Extract the [X, Y] coordinate from the center of the cell holding the provided text.  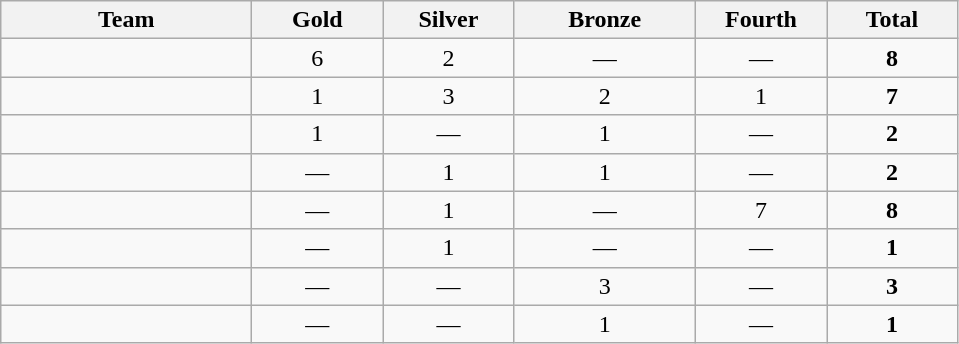
Gold [318, 20]
6 [318, 58]
Team [126, 20]
Bronze [605, 20]
Fourth [760, 20]
Total [892, 20]
Silver [448, 20]
